Locate the cell with the specified text and output its [X, Y] center coordinate. 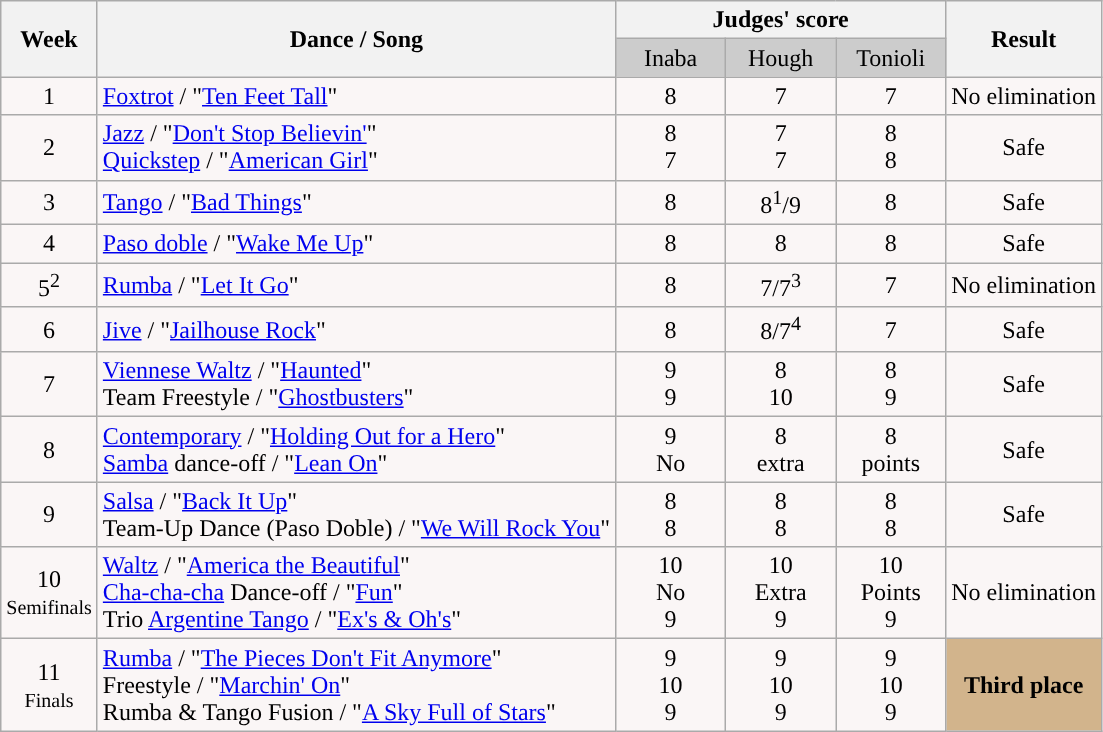
Dance / Song [356, 39]
81/9 [781, 202]
Paso doble / "Wake Me Up" [356, 244]
89 [891, 384]
Contemporary / "Holding Out for a Hero"Samba dance-off / "Lean On" [356, 450]
Jive / "Jailhouse Rock" [356, 330]
77 [781, 148]
Tonioli [891, 58]
1 [50, 96]
8extra [781, 450]
Rumba / "Let It Go" [356, 286]
Salsa / "Back It Up"Team-Up Dance (Paso Doble) / "We Will Rock You" [356, 514]
99 [671, 384]
9 [50, 514]
Rumba / "The Pieces Don't Fit Anymore"Freestyle / "Marchin' On"Rumba & Tango Fusion / "A Sky Full of Stars" [356, 685]
7/73 [781, 286]
Inaba [671, 58]
8/74 [781, 330]
Waltz / "America the Beautiful"Cha-cha-cha Dance-off / "Fun"Trio Argentine Tango / "Ex's & Oh's" [356, 593]
9No [671, 450]
11Finals [50, 685]
4 [50, 244]
Foxtrot / "Ten Feet Tall" [356, 96]
Judges' score [781, 20]
87 [671, 148]
Viennese Waltz / "Haunted"Team Freestyle / "Ghostbusters" [356, 384]
810 [781, 384]
3 [50, 202]
2 [50, 148]
Hough [781, 58]
52 [50, 286]
10No9 [671, 593]
10Points9 [891, 593]
6 [50, 330]
10Semifinals [50, 593]
Jazz / "Don't Stop Believin'"Quickstep / "American Girl" [356, 148]
Third place [1024, 685]
8points [891, 450]
10Extra9 [781, 593]
Tango / "Bad Things" [356, 202]
Result [1024, 39]
Week [50, 39]
